Output the (x, y) coordinate of the center of the cell containing the given text.  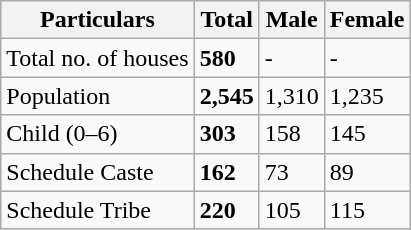
1,235 (367, 96)
580 (226, 58)
158 (292, 134)
89 (367, 172)
Child (0–6) (98, 134)
115 (367, 210)
303 (226, 134)
220 (226, 210)
Total no. of houses (98, 58)
Male (292, 20)
2,545 (226, 96)
Female (367, 20)
105 (292, 210)
Schedule Tribe (98, 210)
Particulars (98, 20)
162 (226, 172)
145 (367, 134)
Total (226, 20)
1,310 (292, 96)
Population (98, 96)
73 (292, 172)
Schedule Caste (98, 172)
